Return the (x, y) coordinate for the center point of the cell that contains the specified text.  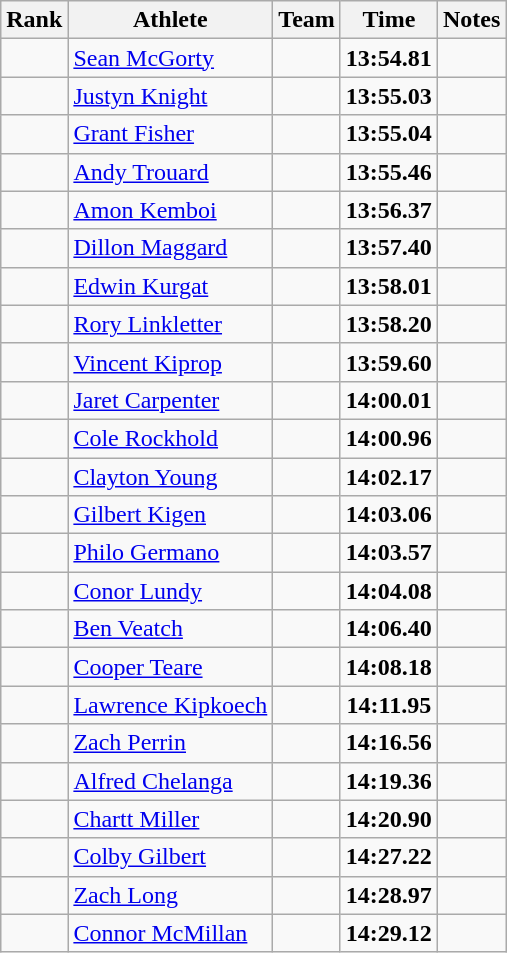
14:00.96 (388, 438)
Chartt Miller (170, 819)
14:20.90 (388, 819)
Amon Kemboi (170, 210)
14:16.56 (388, 743)
Edwin Kurgat (170, 286)
Clayton Young (170, 477)
Gilbert Kigen (170, 515)
14:03.06 (388, 515)
Athlete (170, 20)
13:59.60 (388, 362)
Cooper Teare (170, 667)
14:11.95 (388, 705)
Zach Long (170, 895)
Lawrence Kipkoech (170, 705)
13:58.01 (388, 286)
14:28.97 (388, 895)
13:54.81 (388, 58)
Justyn Knight (170, 96)
Ben Veatch (170, 629)
14:04.08 (388, 591)
13:55.46 (388, 172)
Cole Rockhold (170, 438)
Team (307, 20)
Vincent Kiprop (170, 362)
Grant Fisher (170, 134)
Jaret Carpenter (170, 400)
13:57.40 (388, 248)
Sean McGorty (170, 58)
Rory Linkletter (170, 324)
Zach Perrin (170, 743)
Connor McMillan (170, 933)
14:08.18 (388, 667)
14:02.17 (388, 477)
14:03.57 (388, 553)
Philo Germano (170, 553)
14:29.12 (388, 933)
Dillon Maggard (170, 248)
Rank (34, 20)
14:27.22 (388, 857)
14:00.01 (388, 400)
Time (388, 20)
Colby Gilbert (170, 857)
Conor Lundy (170, 591)
13:55.03 (388, 96)
Alfred Chelanga (170, 781)
13:55.04 (388, 134)
14:19.36 (388, 781)
14:06.40 (388, 629)
13:58.20 (388, 324)
13:56.37 (388, 210)
Andy Trouard (170, 172)
Notes (471, 20)
